Output the [X, Y] coordinate of the center of the cell containing the given text.  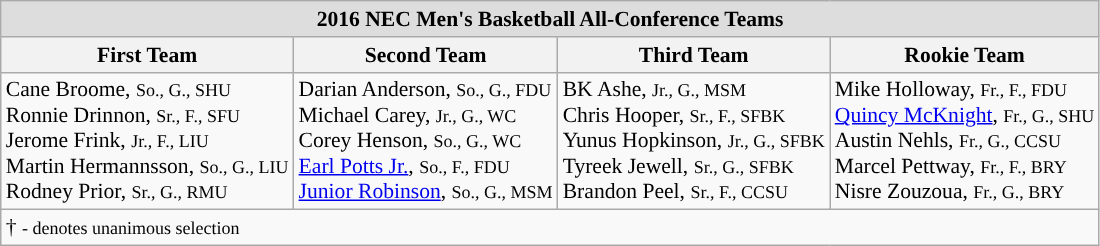
Mike Holloway, Fr., F., FDUQuincy McKnight, Fr., G., SHUAustin Nehls, Fr., G., CCSUMarcel Pettway, Fr., F., BRYNisre Zouzoua, Fr., G., BRY [965, 141]
BK Ashe, Jr., G., MSMChris Hooper, Sr., F., SFBKYunus Hopkinson, Jr., G., SFBKTyreek Jewell, Sr., G., SFBKBrandon Peel, Sr., F., CCSU [694, 141]
Cane Broome, So., G., SHURonnie Drinnon, Sr., F., SFUJerome Frink, Jr., F., LIUMartin Hermannsson, So., G., LIURodney Prior, Sr., G., RMU [148, 141]
Second Team [426, 55]
2016 NEC Men's Basketball All-Conference Teams [550, 19]
Third Team [694, 55]
Darian Anderson, So., G., FDUMichael Carey, Jr., G., WCCorey Henson, So., G., WCEarl Potts Jr., So., F., FDUJunior Robinson, So., G., MSM [426, 141]
Rookie Team [965, 55]
First Team [148, 55]
† - denotes unanimous selection [550, 228]
